Detect which cell encompasses the target text, then output its [X, Y] center coordinate. 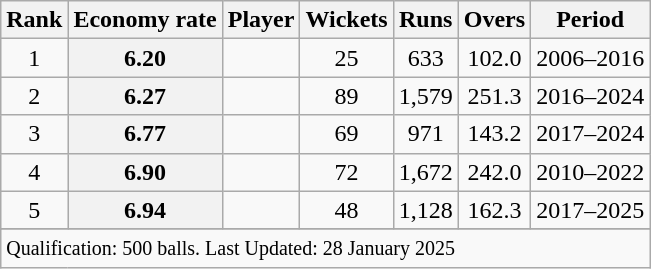
2 [34, 96]
143.2 [494, 134]
971 [426, 134]
25 [346, 58]
Rank [34, 20]
4 [34, 172]
2006–2016 [590, 58]
6.20 [145, 58]
5 [34, 210]
1,672 [426, 172]
48 [346, 210]
72 [346, 172]
6.94 [145, 210]
3 [34, 134]
6.77 [145, 134]
69 [346, 134]
2016–2024 [590, 96]
Player [261, 20]
633 [426, 58]
162.3 [494, 210]
Overs [494, 20]
Wickets [346, 20]
2017–2025 [590, 210]
2017–2024 [590, 134]
251.3 [494, 96]
102.0 [494, 58]
6.27 [145, 96]
89 [346, 96]
1,579 [426, 96]
1 [34, 58]
242.0 [494, 172]
Qualification: 500 balls. Last Updated: 28 January 2025 [326, 248]
1,128 [426, 210]
Runs [426, 20]
Economy rate [145, 20]
6.90 [145, 172]
Period [590, 20]
2010–2022 [590, 172]
